Identify which cell holds the provided text, then report its [x, y] central coordinate. 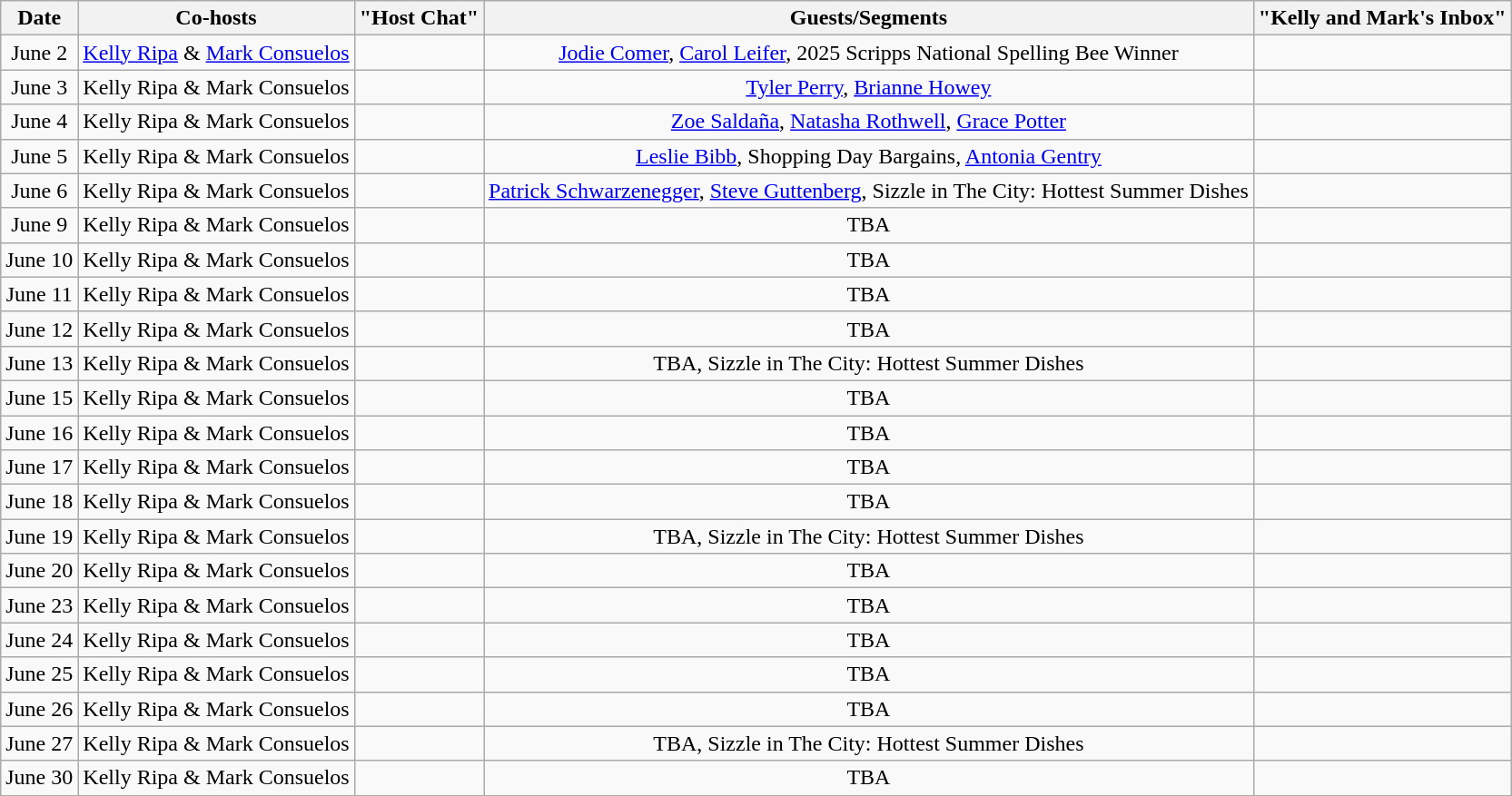
"Kelly and Mark's Inbox" [1382, 18]
June 20 [40, 571]
June 3 [40, 87]
June 12 [40, 329]
Jodie Comer, Carol Leifer, 2025 Scripps National Spelling Bee Winner [869, 53]
June 30 [40, 778]
Date [40, 18]
June 2 [40, 53]
June 19 [40, 536]
Patrick Schwarzenegger, Steve Guttenberg, Sizzle in The City: Hottest Summer Dishes [869, 191]
"Host Chat" [419, 18]
June 26 [40, 709]
June 10 [40, 260]
June 25 [40, 674]
Co-hosts [216, 18]
June 16 [40, 433]
Guests/Segments [869, 18]
June 15 [40, 398]
June 9 [40, 225]
Tyler Perry, Brianne Howey [869, 87]
Leslie Bibb, Shopping Day Bargains, Antonia Gentry [869, 156]
June 17 [40, 467]
June 18 [40, 502]
June 5 [40, 156]
Zoe Saldaña, Natasha Rothwell, Grace Potter [869, 122]
June 11 [40, 294]
June 13 [40, 363]
June 24 [40, 640]
June 27 [40, 743]
June 6 [40, 191]
June 4 [40, 122]
June 23 [40, 605]
